Search for the cell housing the specified text and yield its [X, Y] center coordinate. 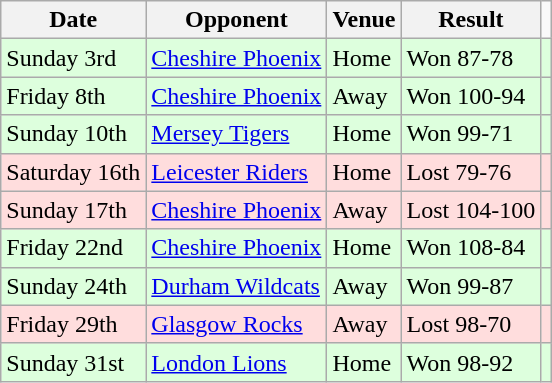
Opponent [236, 20]
Glasgow Rocks [236, 324]
Result [471, 20]
Won 99-71 [471, 134]
Durham Wildcats [236, 286]
Date [74, 20]
Won 108-84 [471, 248]
Friday 22nd [74, 248]
Mersey Tigers [236, 134]
Won 100-94 [471, 96]
Lost 104-100 [471, 210]
Won 98-92 [471, 362]
Venue [364, 20]
Sunday 3rd [74, 58]
Lost 79-76 [471, 172]
Leicester Riders [236, 172]
Friday 29th [74, 324]
Lost 98-70 [471, 324]
Won 99-87 [471, 286]
Sunday 31st [74, 362]
Sunday 10th [74, 134]
Saturday 16th [74, 172]
Won 87-78 [471, 58]
Friday 8th [74, 96]
London Lions [236, 362]
Sunday 17th [74, 210]
Sunday 24th [74, 286]
